Provide the (X, Y) coordinate of the cell's center where the given text is located.  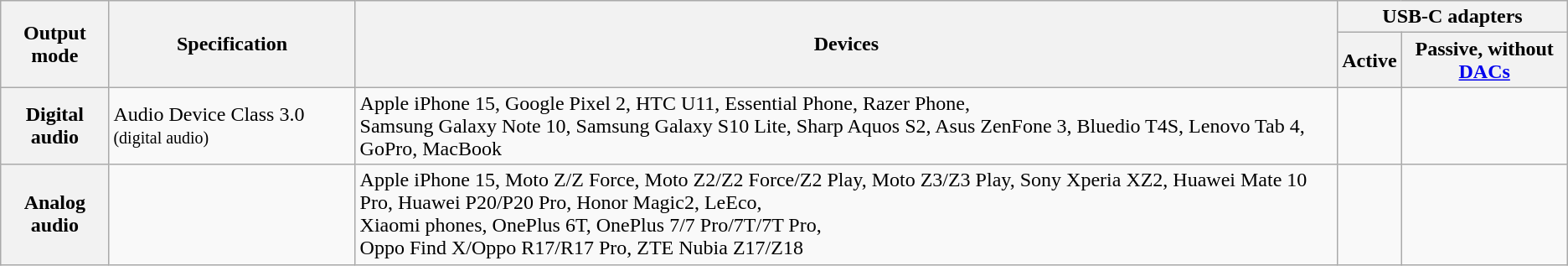
USB-C adapters (1452, 17)
Passive, without DACs (1484, 60)
Devices (846, 44)
Analog audio (55, 215)
Digital audio (55, 126)
Audio Device Class 3.0 (digital audio) (232, 126)
Active (1369, 60)
Output mode (55, 44)
Specification (232, 44)
